Search for the cell housing the specified text and yield its [X, Y] center coordinate. 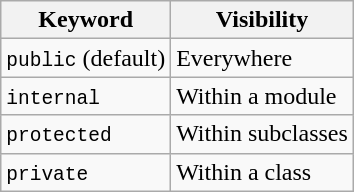
Within a module [262, 96]
Within subclasses [262, 134]
Within a class [262, 172]
protected [86, 134]
Keyword [86, 20]
private [86, 172]
Visibility [262, 20]
Everywhere [262, 58]
internal [86, 96]
public (default) [86, 58]
